Return the (X, Y) coordinate for the center point of the cell that contains the specified text.  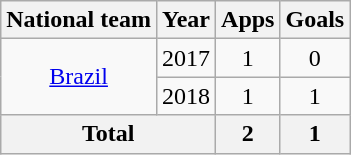
Goals (315, 20)
2 (248, 134)
Year (186, 20)
0 (315, 58)
2017 (186, 58)
Brazil (79, 77)
National team (79, 20)
Apps (248, 20)
2018 (186, 96)
Total (108, 134)
